From the cell containing the given text, extract its center point as [X, Y] coordinate. 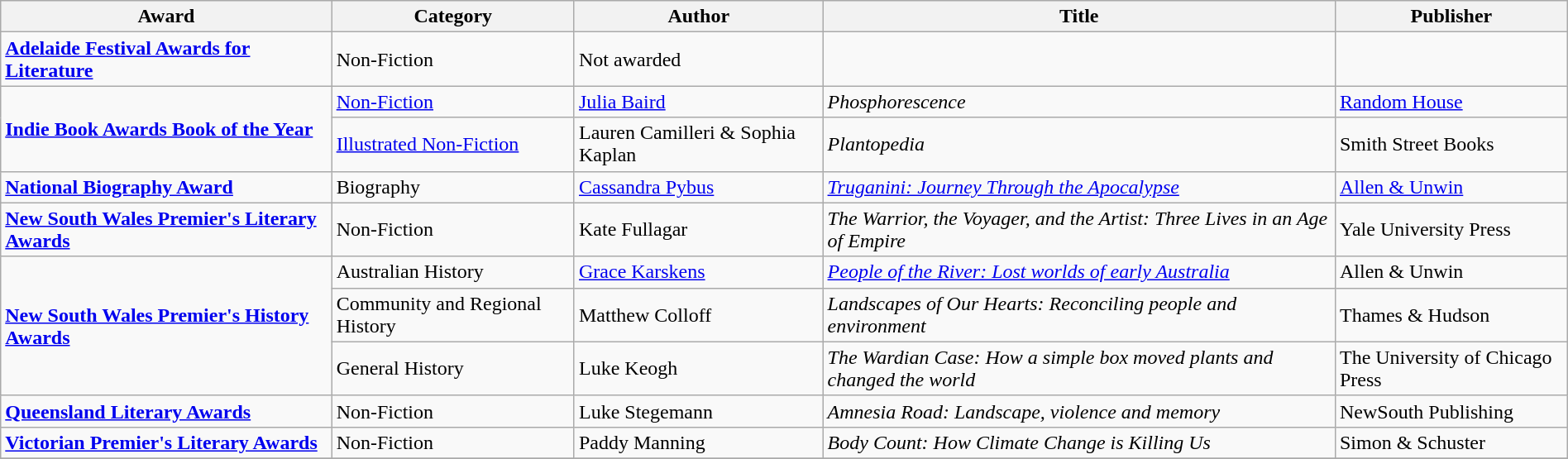
Random House [1451, 102]
The University of Chicago Press [1451, 369]
Luke Keogh [698, 369]
Award [166, 17]
New South Wales Premier's History Awards [166, 326]
Luke Stegemann [698, 411]
National Biography Award [166, 187]
Queensland Literary Awards [166, 411]
Publisher [1451, 17]
People of the River: Lost worlds of early Australia [1078, 272]
Australian History [453, 272]
Phosphorescence [1078, 102]
Lauren Camilleri & Sophia Kaplan [698, 144]
Illustrated Non-Fiction [453, 144]
Kate Fullagar [698, 230]
Thames & Hudson [1451, 314]
The Warrior, the Voyager, and the Artist: Three Lives in an Age of Empire [1078, 230]
Not awarded [698, 60]
Yale University Press [1451, 230]
Paddy Manning [698, 442]
Matthew Colloff [698, 314]
Indie Book Awards Book of the Year [166, 129]
New South Wales Premier's Literary Awards [166, 230]
Category [453, 17]
Victorian Premier's Literary Awards [166, 442]
Plantopedia [1078, 144]
Landscapes of Our Hearts: Reconciling people and environment [1078, 314]
Title [1078, 17]
NewSouth Publishing [1451, 411]
Cassandra Pybus [698, 187]
The Wardian Case: How a simple box moved plants and changed the world [1078, 369]
Smith Street Books [1451, 144]
Grace Karskens [698, 272]
Biography [453, 187]
Author [698, 17]
Julia Baird [698, 102]
Truganini: Journey Through the Apocalypse [1078, 187]
Amnesia Road: Landscape, violence and memory [1078, 411]
Community and Regional History [453, 314]
Simon & Schuster [1451, 442]
General History [453, 369]
Body Count: How Climate Change is Killing Us [1078, 442]
Adelaide Festival Awards for Literature [166, 60]
